Identify which cell holds the provided text, then report its (X, Y) central coordinate. 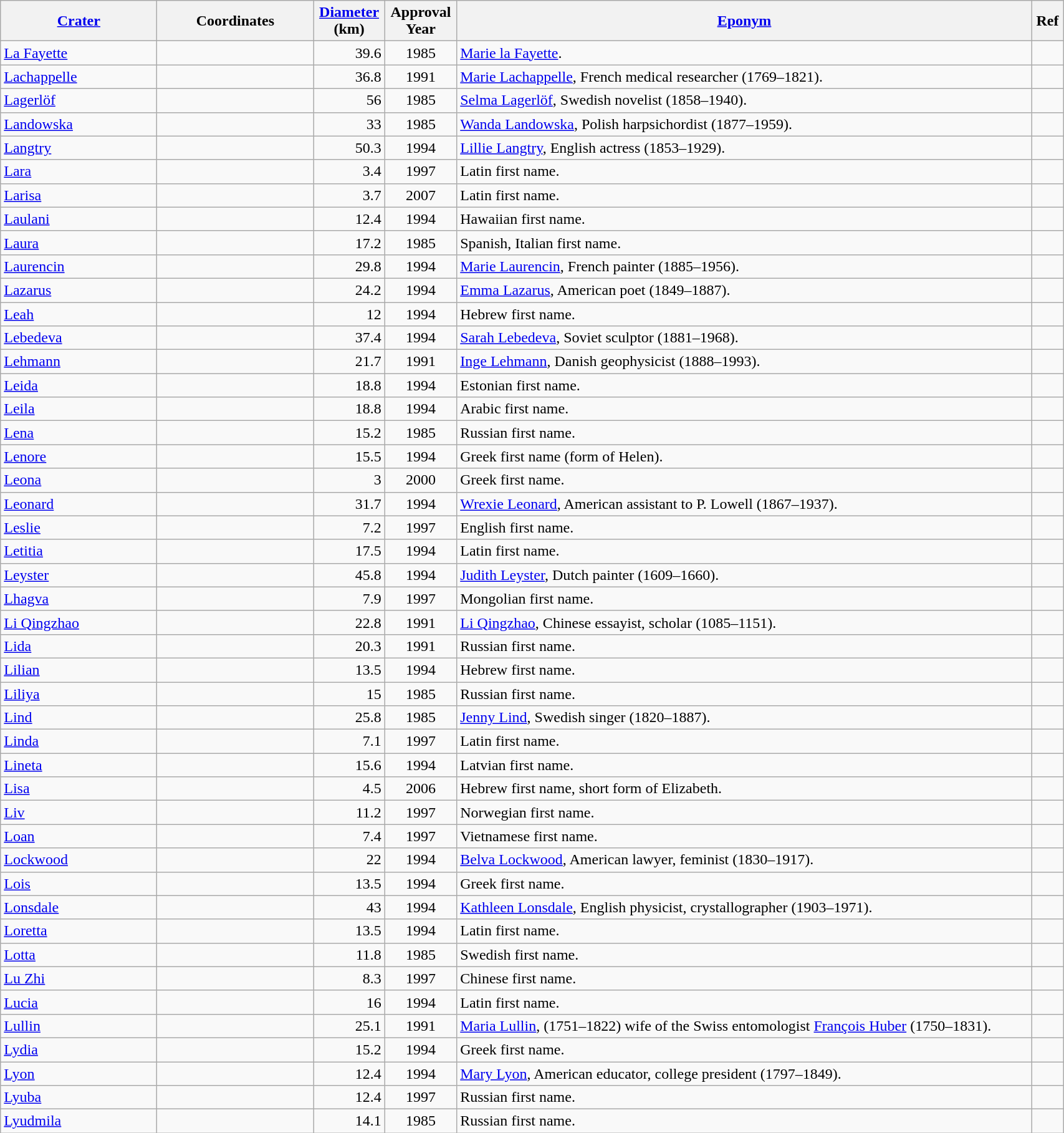
Swedish first name. (744, 955)
English first name. (744, 528)
Leona (79, 480)
43 (349, 907)
Emma Lazarus, American poet (1849–1887). (744, 290)
Leah (79, 314)
Lillie Langtry, English actress (1853–1929). (744, 148)
25.8 (349, 718)
56 (349, 100)
Norwegian first name. (744, 812)
Vietnamese first name. (744, 836)
22.8 (349, 622)
Lotta (79, 955)
Lockwood (79, 860)
Eponym (744, 21)
Lois (79, 884)
Inge Lehmann, Danish geophysicist (1888–1993). (744, 362)
Coordinates (236, 21)
Lida (79, 646)
Mary Lyon, American educator, college president (1797–1849). (744, 1073)
Larisa (79, 195)
Latvian first name. (744, 765)
Lydia (79, 1049)
2006 (420, 789)
Marie la Fayette. (744, 53)
Leida (79, 385)
Laulani (79, 219)
Liliya (79, 694)
Hawaiian first name. (744, 219)
39.6 (349, 53)
Wrexie Leonard, American assistant to P. Lowell (1867–1937). (744, 504)
Greek first name (form of Helen). (744, 456)
Lyuba (79, 1097)
Lebedeva (79, 338)
Lu Zhi (79, 978)
14.1 (349, 1121)
7.1 (349, 741)
Linda (79, 741)
Crater (79, 21)
Belva Lockwood, American lawyer, feminist (1830–1917). (744, 860)
Lonsdale (79, 907)
21.7 (349, 362)
2000 (420, 480)
24.2 (349, 290)
Lind (79, 718)
17.2 (349, 243)
3 (349, 480)
Lenore (79, 456)
Estonian first name. (744, 385)
Diameter(km) (349, 21)
Lhagva (79, 599)
16 (349, 1002)
Lachappelle (79, 77)
Chinese first name. (744, 978)
Jenny Lind, Swedish singer (1820–1887). (744, 718)
Laurencin (79, 266)
La Fayette (79, 53)
Lilian (79, 670)
Wanda Landowska, Polish harpsichordist (1877–1959). (744, 124)
4.5 (349, 789)
Laura (79, 243)
Leila (79, 409)
20.3 (349, 646)
Lucia (79, 1002)
Lullin (79, 1026)
11.2 (349, 812)
50.3 (349, 148)
Ref (1047, 21)
7.2 (349, 528)
Leyster (79, 575)
Hebrew first name, short form of Elizabeth. (744, 789)
Letitia (79, 551)
8.3 (349, 978)
Sarah Lebedeva, Soviet sculptor (1881–1968). (744, 338)
Arabic first name. (744, 409)
Maria Lullin, (1751–1822) wife of the Swiss entomologist François Huber (1750–1831). (744, 1026)
7.4 (349, 836)
Lisa (79, 789)
Lazarus (79, 290)
Li Qingzhao, Chinese essayist, scholar (1085–1151). (744, 622)
25.1 (349, 1026)
Lara (79, 171)
Loan (79, 836)
15.5 (349, 456)
Lineta (79, 765)
Lagerlöf (79, 100)
36.8 (349, 77)
Landowska (79, 124)
11.8 (349, 955)
Lyon (79, 1073)
3.7 (349, 195)
31.7 (349, 504)
Loretta (79, 931)
Spanish, Italian first name. (744, 243)
17.5 (349, 551)
Mongolian first name. (744, 599)
12 (349, 314)
Leonard (79, 504)
Lena (79, 433)
2007 (420, 195)
Marie Laurencin, French painter (1885–1956). (744, 266)
33 (349, 124)
15.6 (349, 765)
45.8 (349, 575)
22 (349, 860)
3.4 (349, 171)
Li Qingzhao (79, 622)
ApprovalYear (420, 21)
15 (349, 694)
Judith Leyster, Dutch painter (1609–1660). (744, 575)
37.4 (349, 338)
Lehmann (79, 362)
Kathleen Lonsdale, English physicist, crystallographer (1903–1971). (744, 907)
Lyudmila (79, 1121)
Leslie (79, 528)
7.9 (349, 599)
Liv (79, 812)
Langtry (79, 148)
Selma Lagerlöf, Swedish novelist (1858–1940). (744, 100)
29.8 (349, 266)
Marie Lachappelle, French medical researcher (1769–1821). (744, 77)
